Capture the cell that displays the provided text and extract its [x, y] central coordinate. 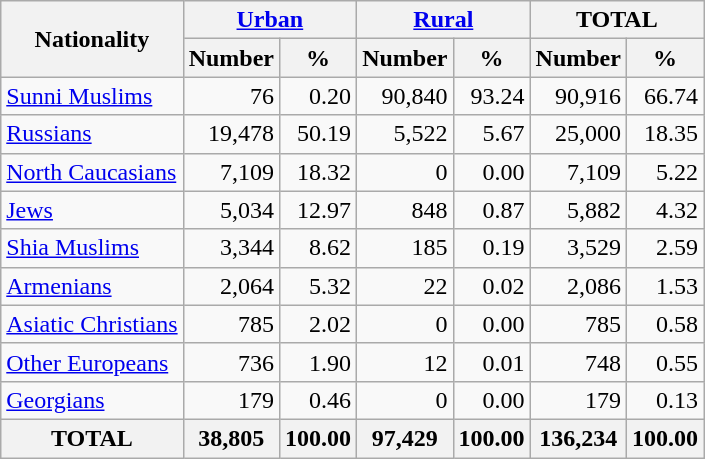
0.20 [318, 96]
12.97 [318, 210]
19,478 [231, 134]
3,344 [231, 248]
0.58 [664, 324]
2.59 [664, 248]
22 [405, 286]
0.01 [492, 362]
Russians [92, 134]
90,840 [405, 96]
Urban [270, 20]
97,429 [405, 438]
Sunni Muslims [92, 96]
136,234 [578, 438]
66.74 [664, 96]
5,034 [231, 210]
Georgians [92, 400]
North Caucasians [92, 172]
5,882 [578, 210]
76 [231, 96]
848 [405, 210]
18.35 [664, 134]
Nationality [92, 39]
4.32 [664, 210]
0.02 [492, 286]
0.87 [492, 210]
50.19 [318, 134]
1.53 [664, 286]
0.19 [492, 248]
93.24 [492, 96]
5.32 [318, 286]
5.67 [492, 134]
5,522 [405, 134]
0.55 [664, 362]
Other Europeans [92, 362]
0.13 [664, 400]
0.46 [318, 400]
90,916 [578, 96]
1.90 [318, 362]
3,529 [578, 248]
5.22 [664, 172]
2,064 [231, 286]
18.32 [318, 172]
Armenians [92, 286]
Asiatic Christians [92, 324]
185 [405, 248]
Shia Muslims [92, 248]
Rural [444, 20]
38,805 [231, 438]
25,000 [578, 134]
12 [405, 362]
748 [578, 362]
2,086 [578, 286]
8.62 [318, 248]
2.02 [318, 324]
736 [231, 362]
Jews [92, 210]
